Identify which cell holds the provided text, then report its (X, Y) central coordinate. 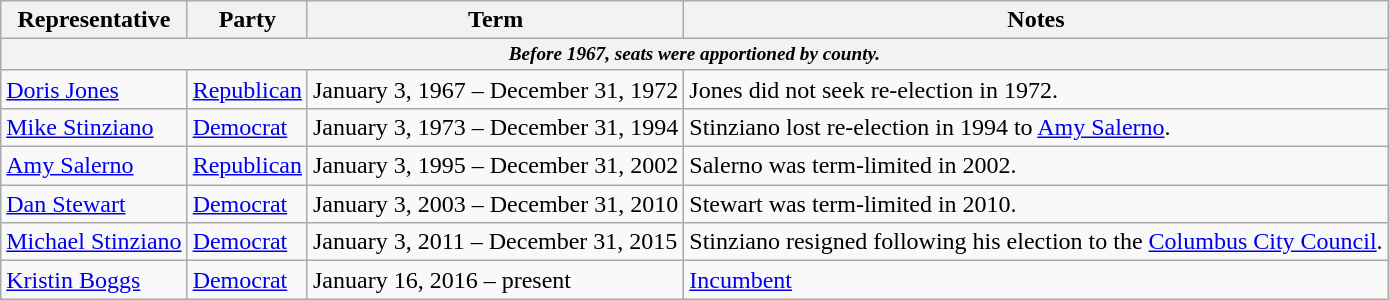
Michael Stinziano (94, 242)
Notes (1036, 20)
Salerno was term-limited in 2002. (1036, 166)
Party (247, 20)
January 3, 1973 – December 31, 1994 (495, 128)
Jones did not seek re-election in 1972. (1036, 89)
January 3, 2003 – December 31, 2010 (495, 204)
Incumbent (1036, 280)
January 16, 2016 – present (495, 280)
Kristin Boggs (94, 280)
Doris Jones (94, 89)
Representative (94, 20)
Term (495, 20)
Amy Salerno (94, 166)
Stinziano lost re-election in 1994 to Amy Salerno. (1036, 128)
Before 1967, seats were apportioned by county. (694, 55)
January 3, 1995 – December 31, 2002 (495, 166)
Stinziano resigned following his election to the Columbus City Council. (1036, 242)
Dan Stewart (94, 204)
Mike Stinziano (94, 128)
Stewart was term-limited in 2010. (1036, 204)
January 3, 2011 – December 31, 2015 (495, 242)
January 3, 1967 – December 31, 1972 (495, 89)
